Provide the (x, y) coordinate of the cell's center where the given text is located.  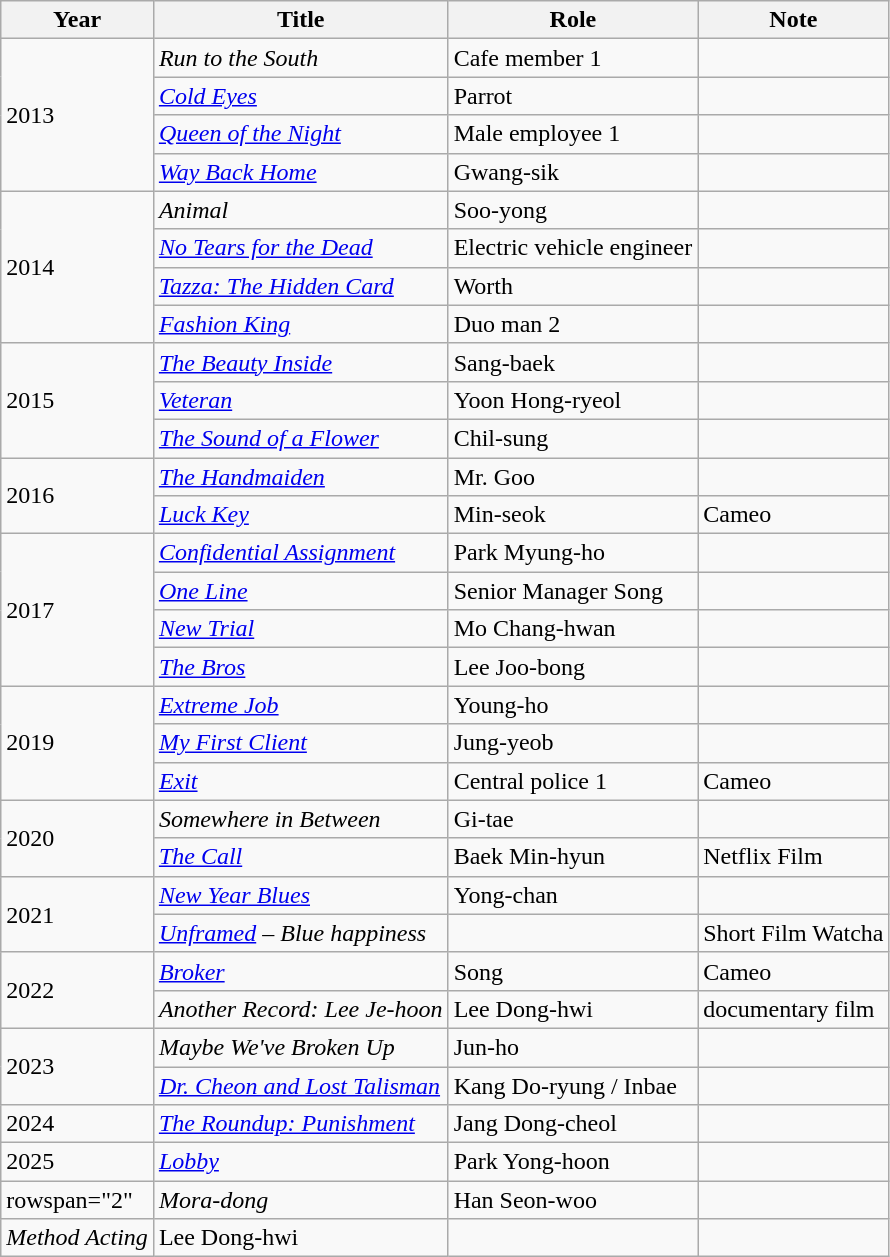
Way Back Home (300, 172)
Dr. Cheon and Lost Talisman (300, 1085)
Tazza: The Hidden Card (300, 286)
Role (573, 20)
The Beauty Inside (300, 362)
Yong-chan (573, 895)
Fashion King (300, 324)
Sang-baek (573, 362)
Confidential Assignment (300, 553)
2023 (78, 1066)
Baek Min-hyun (573, 857)
Mr. Goo (573, 477)
2022 (78, 990)
Broker (300, 971)
Senior Manager Song (573, 591)
2020 (78, 838)
One Line (300, 591)
Queen of the Night (300, 134)
Parrot (573, 96)
2013 (78, 115)
Unframed – Blue happiness (300, 933)
Exit (300, 781)
Title (300, 20)
My First Client (300, 743)
Extreme Job (300, 705)
Gwang-sik (573, 172)
Jun-ho (573, 1047)
Cafe member 1 (573, 58)
Han Seon-woo (573, 1200)
Yoon Hong-ryeol (573, 400)
Central police 1 (573, 781)
Lobby (300, 1162)
No Tears for the Dead (300, 248)
Electric vehicle engineer (573, 248)
Gi-tae (573, 819)
2024 (78, 1124)
The Handmaiden (300, 477)
Lee Joo-bong (573, 667)
The Roundup: Punishment (300, 1124)
Short Film Watcha (794, 933)
Veteran (300, 400)
Min-seok (573, 515)
Jang Dong-cheol (573, 1124)
Song (573, 971)
2019 (78, 743)
Luck Key (300, 515)
Somewhere in Between (300, 819)
Netflix Film (794, 857)
The Sound of a Flower (300, 438)
Run to the South (300, 58)
2017 (78, 610)
The Call (300, 857)
New Year Blues (300, 895)
Male employee 1 (573, 134)
Park Myung-ho (573, 553)
Animal (300, 210)
Maybe We've Broken Up (300, 1047)
Another Record: Lee Je-hoon (300, 1009)
Mo Chang-hwan (573, 629)
2015 (78, 400)
rowspan="2" (78, 1200)
Year (78, 20)
New Trial (300, 629)
Soo-yong (573, 210)
2021 (78, 914)
Park Yong-hoon (573, 1162)
2016 (78, 496)
Duo man 2 (573, 324)
2014 (78, 267)
2025 (78, 1162)
Worth (573, 286)
Kang Do-ryung / Inbae (573, 1085)
Cold Eyes (300, 96)
Mora-dong (300, 1200)
The Bros (300, 667)
Note (794, 20)
Method Acting (78, 1238)
Chil-sung (573, 438)
documentary film (794, 1009)
Young-ho (573, 705)
Jung-yeob (573, 743)
